Extract the (x, y) coordinate from the center of the cell holding the provided text.  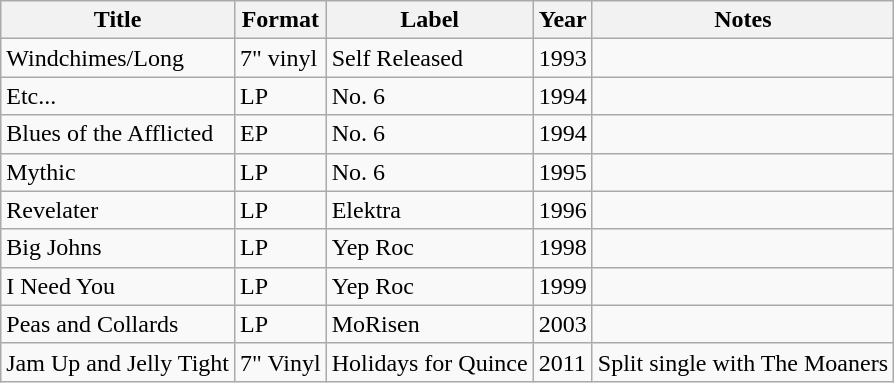
Split single with The Moaners (742, 362)
EP (281, 134)
Elektra (430, 210)
Format (281, 20)
Blues of the Afflicted (118, 134)
Windchimes/Long (118, 58)
Self Released (430, 58)
MoRisen (430, 324)
Jam Up and Jelly Tight (118, 362)
Big Johns (118, 248)
Label (430, 20)
Notes (742, 20)
1993 (562, 58)
2011 (562, 362)
Holidays for Quince (430, 362)
Title (118, 20)
I Need You (118, 286)
1998 (562, 248)
7" vinyl (281, 58)
Revelater (118, 210)
2003 (562, 324)
Peas and Collards (118, 324)
1999 (562, 286)
Year (562, 20)
1995 (562, 172)
1996 (562, 210)
Etc... (118, 96)
7" Vinyl (281, 362)
Mythic (118, 172)
